From the cell containing the given text, extract its center point as (x, y) coordinate. 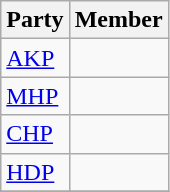
MHP (35, 96)
HDP (35, 172)
CHP (35, 134)
Member (118, 20)
AKP (35, 58)
Party (35, 20)
